Pinpoint the cell where the given text exists, returning its (X, Y) midpoint coordinate. 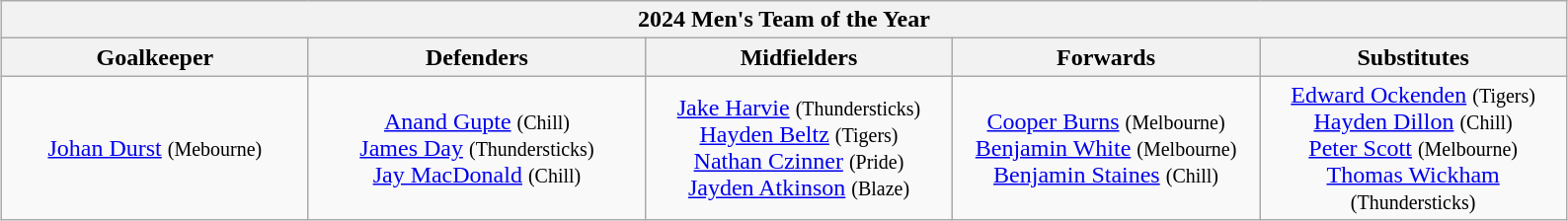
Cooper Burns (Melbourne)Benjamin White (Melbourne)Benjamin Staines (Chill) (1106, 148)
Defenders (476, 57)
Johan Durst (Mebourne) (154, 148)
Goalkeeper (154, 57)
Substitutes (1414, 57)
2024 Men's Team of the Year (784, 20)
Forwards (1106, 57)
Edward Ockenden (Tigers)Hayden Dillon (Chill)Peter Scott (Melbourne)Thomas Wickham (Thundersticks) (1414, 148)
Jake Harvie (Thundersticks)Hayden Beltz (Tigers)Nathan Czinner (Pride)Jayden Atkinson (Blaze) (798, 148)
Anand Gupte (Chill)James Day (Thundersticks)Jay MacDonald (Chill) (476, 148)
Midfielders (798, 57)
